Return (x, y) of the center of cell containing provided text 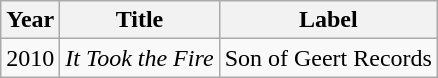
Label (328, 20)
Year (30, 20)
Son of Geert Records (328, 58)
2010 (30, 58)
It Took the Fire (140, 58)
Title (140, 20)
